Determine the (X, Y) coordinate at the center of the cell enclosing the given text.  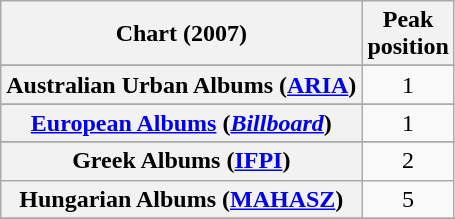
Greek Albums (IFPI) (182, 161)
Hungarian Albums (MAHASZ) (182, 199)
Australian Urban Albums (ARIA) (182, 85)
5 (408, 199)
2 (408, 161)
European Albums (Billboard) (182, 123)
Peakposition (408, 34)
Chart (2007) (182, 34)
